Locate the cell with the specified text and output its (X, Y) center coordinate. 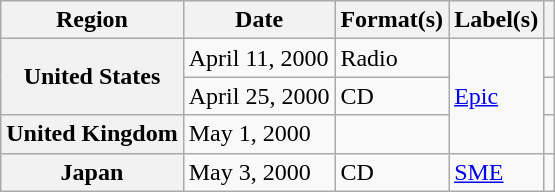
United States (92, 77)
Region (92, 20)
SME (496, 172)
Label(s) (496, 20)
May 1, 2000 (259, 134)
April 25, 2000 (259, 96)
Japan (92, 172)
Format(s) (392, 20)
May 3, 2000 (259, 172)
April 11, 2000 (259, 58)
Date (259, 20)
Radio (392, 58)
United Kingdom (92, 134)
Epic (496, 96)
